Identify which cell holds the provided text, then report its [X, Y] central coordinate. 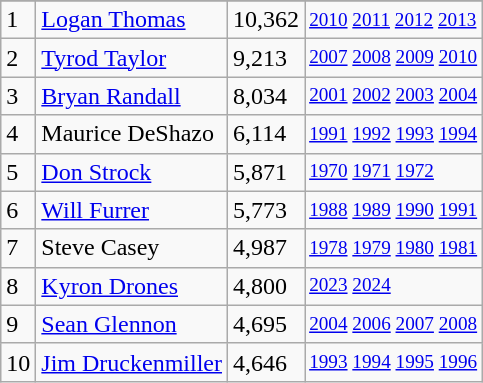
4,695 [266, 324]
4 [18, 134]
3 [18, 96]
5 [18, 172]
Maurice DeShazo [132, 134]
Logan Thomas [132, 20]
1988 1989 1990 1991 [394, 210]
Kyron Drones [132, 286]
6,114 [266, 134]
1978 1979 1980 1981 [394, 248]
1991 1992 1993 1994 [394, 134]
5,773 [266, 210]
1970 1971 1972 [394, 172]
1 [18, 20]
2007 2008 2009 2010 [394, 58]
10 [18, 362]
2001 2002 2003 2004 [394, 96]
4,987 [266, 248]
4,800 [266, 286]
4,646 [266, 362]
Sean Glennon [132, 324]
Will Furrer [132, 210]
Don Strock [132, 172]
2004 2006 2007 2008 [394, 324]
9,213 [266, 58]
5,871 [266, 172]
8 [18, 286]
Jim Druckenmiller [132, 362]
2010 2011 2012 2013 [394, 20]
Bryan Randall [132, 96]
2 [18, 58]
2023 2024 [394, 286]
6 [18, 210]
8,034 [266, 96]
9 [18, 324]
1993 1994 1995 1996 [394, 362]
7 [18, 248]
10,362 [266, 20]
Steve Casey [132, 248]
Tyrod Taylor [132, 58]
